Scan for the cell matching the given text and deliver its [X, Y] coordinate at center. 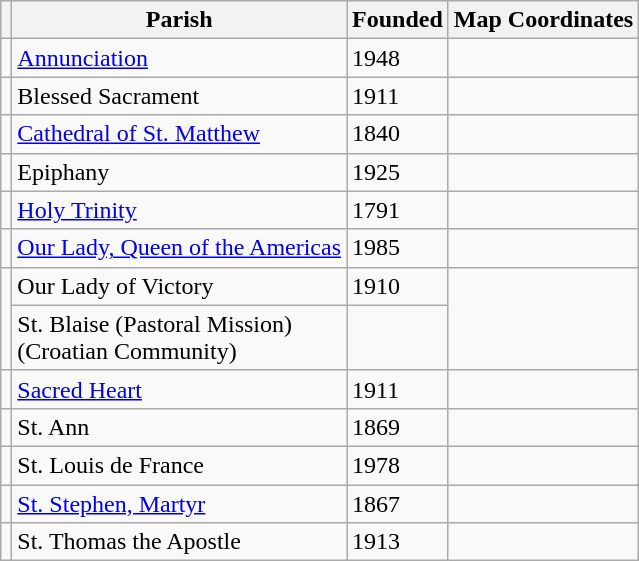
St. Thomas the Apostle [180, 542]
1978 [398, 465]
1869 [398, 427]
Parish [180, 20]
Holy Trinity [180, 210]
1985 [398, 248]
St. Louis de France [180, 465]
Cathedral of St. Matthew [180, 134]
Sacred Heart [180, 389]
1840 [398, 134]
Our Lady of Victory [180, 286]
1867 [398, 503]
Annunciation [180, 58]
1948 [398, 58]
Blessed Sacrament [180, 96]
Epiphany [180, 172]
1791 [398, 210]
Map Coordinates [543, 20]
Founded [398, 20]
1925 [398, 172]
1913 [398, 542]
St. Blaise (Pastoral Mission) (Croatian Community) [180, 338]
Our Lady, Queen of the Americas [180, 248]
St. Ann [180, 427]
St. Stephen, Martyr [180, 503]
1910 [398, 286]
